Locate the cell with the specified text and output its (X, Y) center coordinate. 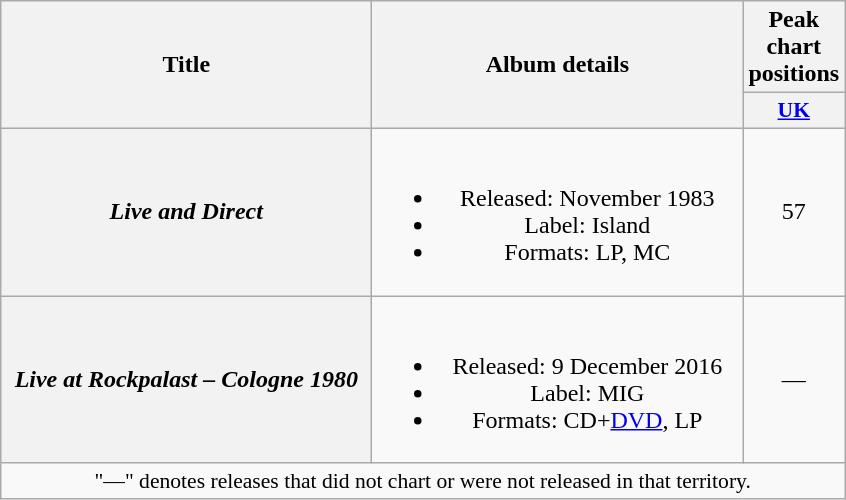
Released: 9 December 2016Label: MIGFormats: CD+DVD, LP (558, 380)
Title (186, 65)
— (794, 380)
Released: November 1983Label: IslandFormats: LP, MC (558, 212)
Peak chart positions (794, 47)
Album details (558, 65)
Live at Rockpalast – Cologne 1980 (186, 380)
UK (794, 111)
57 (794, 212)
"—" denotes releases that did not chart or were not released in that territory. (423, 481)
Live and Direct (186, 212)
